For the text-containing cell, return its midpoint in [x, y] coordinate format. 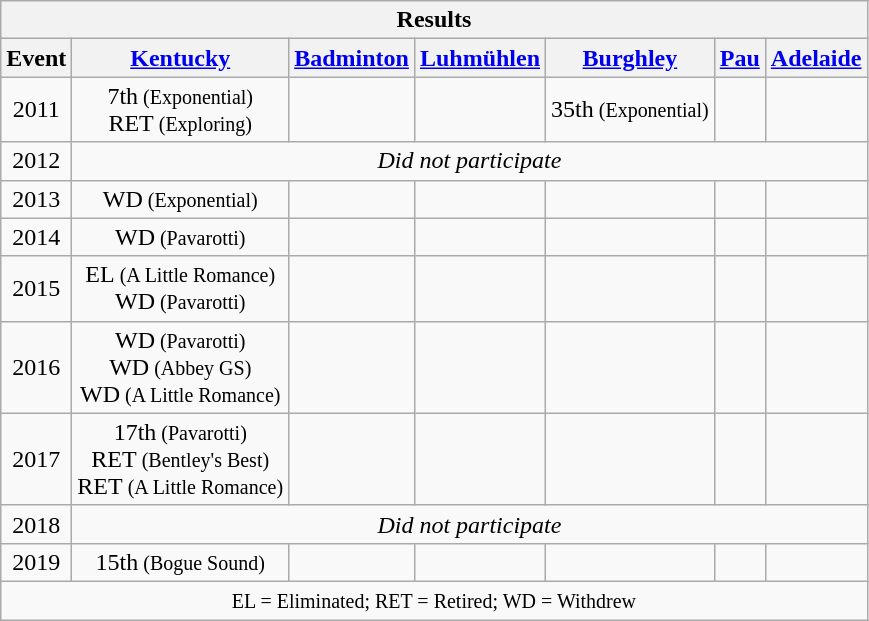
2013 [36, 199]
WD (Pavarotti) [180, 237]
WD (Exponential) [180, 199]
35th (Exponential) [630, 110]
7th (Exponential)RET (Exploring) [180, 110]
EL = Eliminated; RET = Retired; WD = Withdrew [434, 600]
EL (A Little Romance)WD (Pavarotti) [180, 288]
2016 [36, 367]
Event [36, 58]
2012 [36, 161]
15th (Bogue Sound) [180, 562]
Pau [740, 58]
2017 [36, 459]
Adelaide [816, 58]
WD (Pavarotti)WD (Abbey GS)WD (A Little Romance) [180, 367]
Luhmühlen [480, 58]
Results [434, 20]
2011 [36, 110]
17th (Pavarotti)RET (Bentley's Best)RET (A Little Romance) [180, 459]
Kentucky [180, 58]
2015 [36, 288]
Badminton [352, 58]
2014 [36, 237]
Burghley [630, 58]
2018 [36, 524]
2019 [36, 562]
